Detect which cell encompasses the target text, then output its [X, Y] center coordinate. 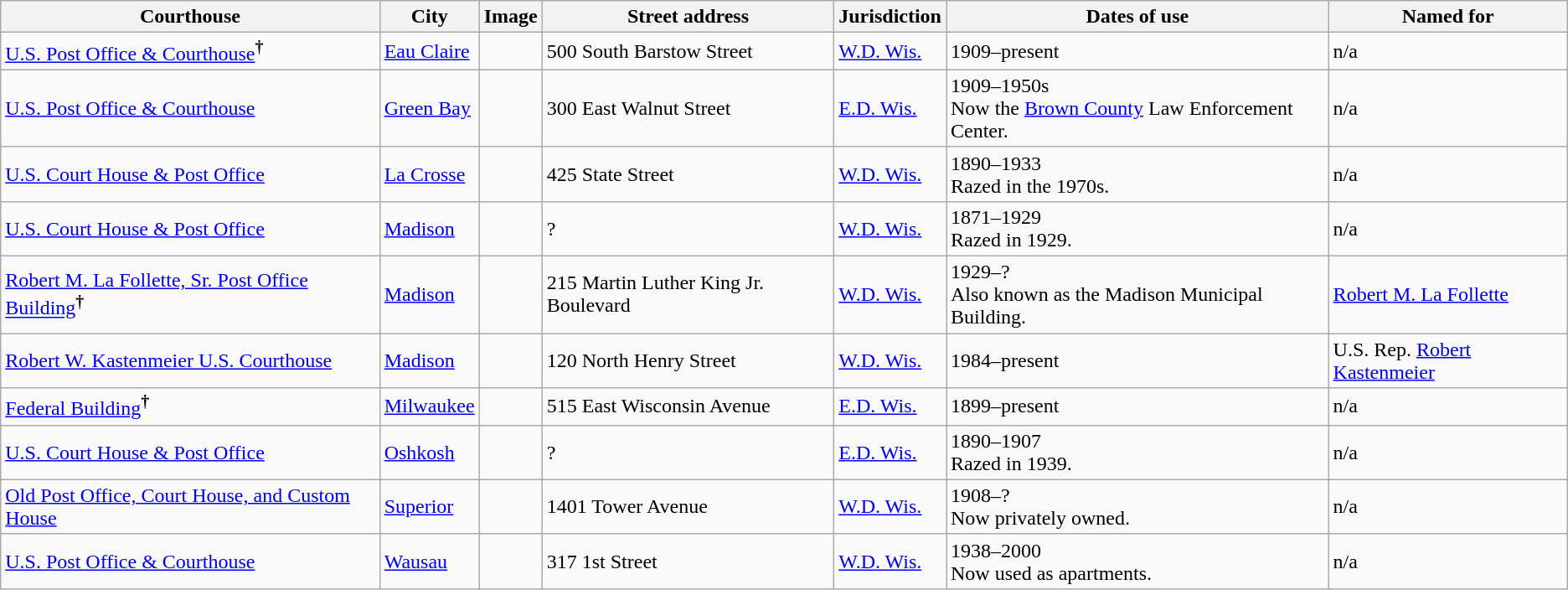
1899–present [1137, 407]
U.S. Post Office & Courthouse† [190, 52]
Named for [1447, 17]
1908–?Now privately owned. [1137, 506]
1909–present [1137, 52]
U.S. Rep. Robert Kastenmeier [1447, 360]
1938–2000Now used as apartments. [1137, 562]
1929–?Also known as the Madison Municipal Building. [1137, 295]
Robert M. La Follette [1447, 295]
Wausau [429, 562]
Green Bay [429, 108]
Robert W. Kastenmeier U.S. Courthouse [190, 360]
City [429, 17]
1984–present [1137, 360]
Federal Building† [190, 407]
215 Martin Luther King Jr. Boulevard [689, 295]
300 East Walnut Street [689, 108]
1890–1933Razed in the 1970s. [1137, 174]
Dates of use [1137, 17]
1871–1929Razed in 1929. [1137, 228]
Robert M. La Follette, Sr. Post Office Building† [190, 295]
Street address [689, 17]
500 South Barstow Street [689, 52]
Milwaukee [429, 407]
120 North Henry Street [689, 360]
Courthouse [190, 17]
Image [511, 17]
317 1st Street [689, 562]
Jurisdiction [890, 17]
Oshkosh [429, 453]
Eau Claire [429, 52]
Old Post Office, Court House, and Custom House [190, 506]
425 State Street [689, 174]
1401 Tower Avenue [689, 506]
La Crosse [429, 174]
1890–1907Razed in 1939. [1137, 453]
Superior [429, 506]
1909–1950sNow the Brown County Law Enforcement Center. [1137, 108]
515 East Wisconsin Avenue [689, 407]
